Detect which cell encompasses the target text, then output its [X, Y] center coordinate. 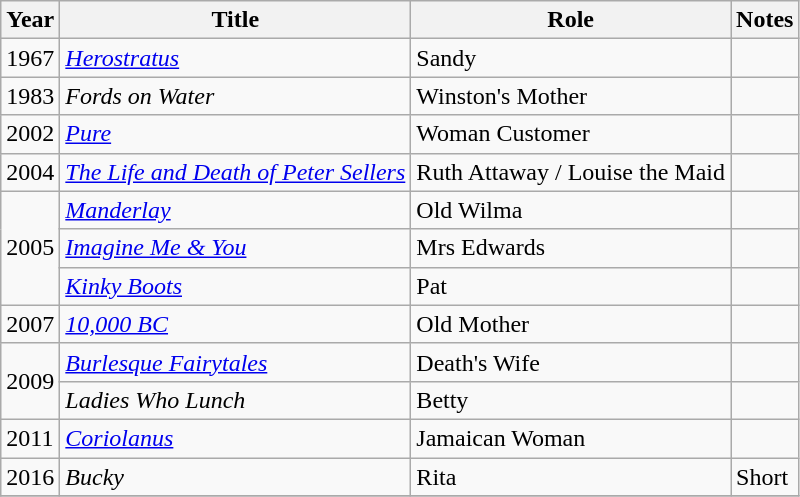
The Life and Death of Peter Sellers [236, 172]
Pat [571, 286]
Death's Wife [571, 362]
2005 [30, 248]
Role [571, 20]
Pure [236, 134]
Manderlay [236, 210]
Mrs Edwards [571, 248]
Ladies Who Lunch [236, 400]
Burlesque Fairytales [236, 362]
2004 [30, 172]
Notes [765, 20]
Woman Customer [571, 134]
Betty [571, 400]
Winston's Mother [571, 96]
2002 [30, 134]
Sandy [571, 58]
Old Mother [571, 324]
10,000 BC [236, 324]
Old Wilma [571, 210]
Title [236, 20]
2016 [30, 477]
Short [765, 477]
2009 [30, 381]
Herostratus [236, 58]
Coriolanus [236, 438]
2011 [30, 438]
Rita [571, 477]
1983 [30, 96]
Fords on Water [236, 96]
Year [30, 20]
Kinky Boots [236, 286]
Jamaican Woman [571, 438]
Imagine Me & You [236, 248]
2007 [30, 324]
Ruth Attaway / Louise the Maid [571, 172]
Bucky [236, 477]
1967 [30, 58]
